Output the [X, Y] coordinate of the center of the cell containing the given text.  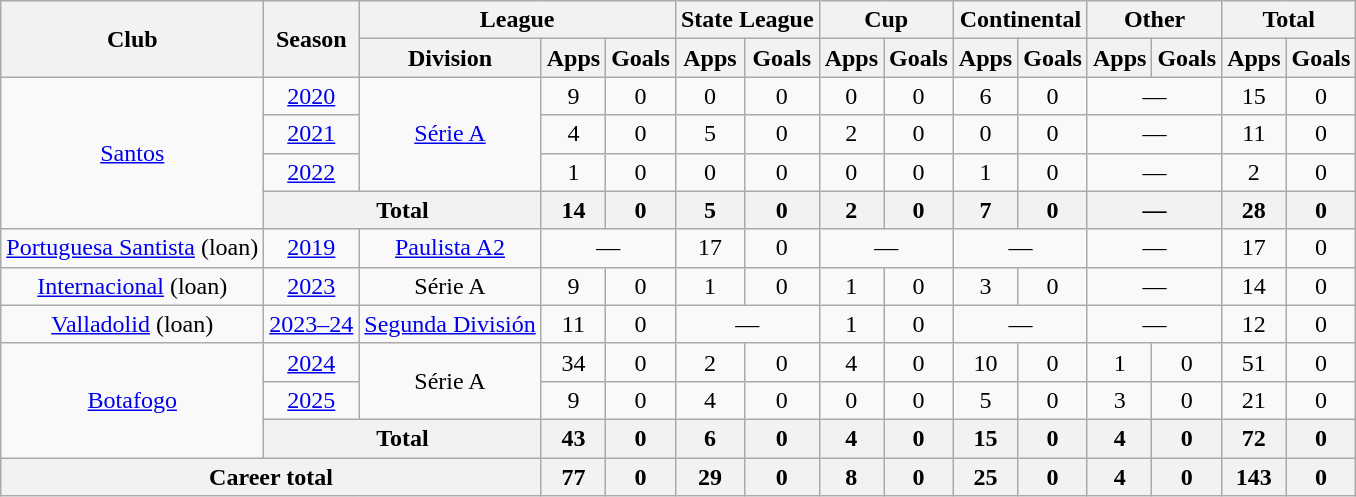
143 [1254, 477]
Portuguesa Santista (loan) [132, 248]
State League [747, 20]
7 [985, 210]
77 [573, 477]
Botafogo [132, 400]
43 [573, 438]
2019 [312, 248]
Internacional (loan) [132, 286]
League [518, 20]
21 [1254, 400]
Career total [271, 477]
25 [985, 477]
2023–24 [312, 324]
Division [450, 58]
28 [1254, 210]
2022 [312, 172]
Valladolid (loan) [132, 324]
Santos [132, 153]
Segunda División [450, 324]
Paulista A2 [450, 248]
2025 [312, 400]
10 [985, 362]
8 [851, 477]
2024 [312, 362]
Cup [886, 20]
51 [1254, 362]
Season [312, 39]
2021 [312, 134]
Other [1154, 20]
2023 [312, 286]
72 [1254, 438]
2020 [312, 96]
29 [710, 477]
34 [573, 362]
Continental [1020, 20]
Club [132, 39]
12 [1254, 324]
